Pinpoint the cell where the given text exists, returning its (X, Y) midpoint coordinate. 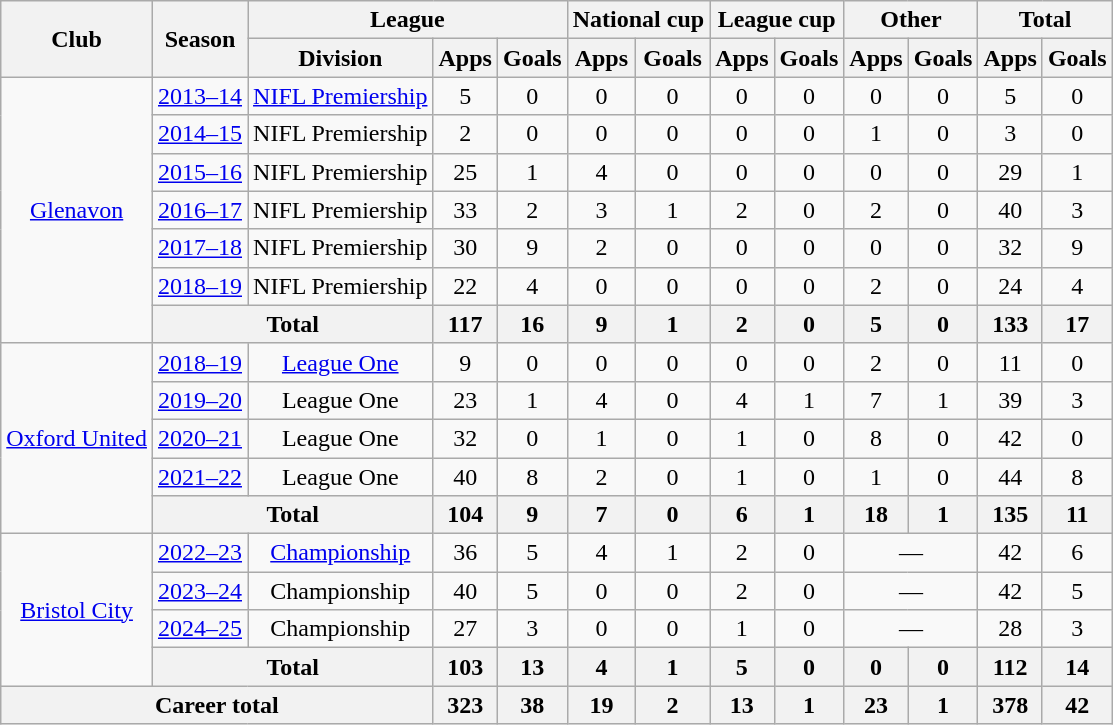
117 (465, 324)
133 (1010, 324)
39 (1010, 400)
2017–18 (200, 248)
Division (340, 58)
18 (876, 515)
National cup (638, 20)
24 (1010, 286)
2015–16 (200, 172)
36 (465, 553)
33 (465, 210)
2013–14 (200, 96)
2019–20 (200, 400)
25 (465, 172)
League (408, 20)
2022–23 (200, 553)
Oxford United (77, 438)
League cup (777, 20)
Club (77, 39)
19 (601, 705)
22 (465, 286)
2021–22 (200, 477)
Other (911, 20)
Glenavon (77, 210)
2023–24 (200, 591)
Bristol City (77, 610)
44 (1010, 477)
104 (465, 515)
2014–15 (200, 134)
2024–25 (200, 629)
Career total (217, 705)
135 (1010, 515)
378 (1010, 705)
38 (532, 705)
323 (465, 705)
29 (1010, 172)
2020–21 (200, 438)
Season (200, 39)
103 (465, 667)
112 (1010, 667)
27 (465, 629)
16 (532, 324)
14 (1077, 667)
17 (1077, 324)
30 (465, 248)
28 (1010, 629)
2016–17 (200, 210)
